Find where the given text appears and provide that cell's center as [x, y] coordinate. 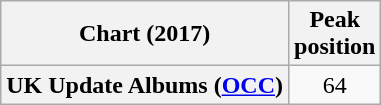
64 [335, 85]
UK Update Albums (OCC) [145, 85]
Peakposition [335, 34]
Chart (2017) [145, 34]
